Pinpoint the cell where the given text exists, returning its (X, Y) midpoint coordinate. 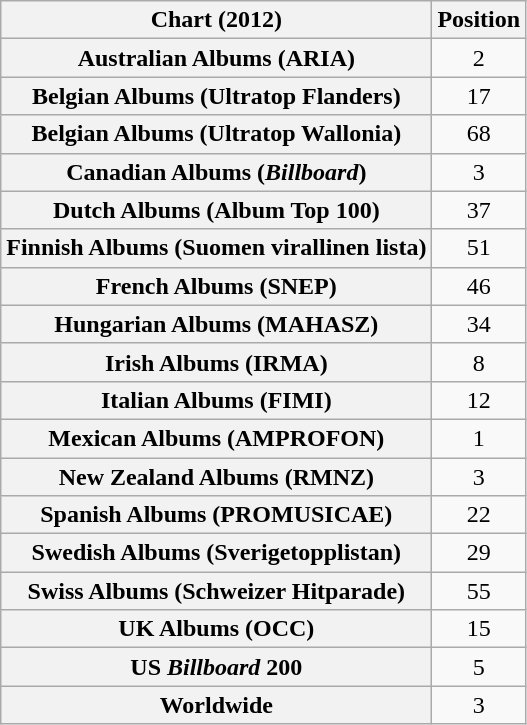
68 (479, 134)
5 (479, 667)
2 (479, 58)
34 (479, 324)
22 (479, 515)
Worldwide (216, 705)
8 (479, 362)
46 (479, 286)
55 (479, 591)
17 (479, 96)
Belgian Albums (Ultratop Flanders) (216, 96)
Hungarian Albums (MAHASZ) (216, 324)
Mexican Albums (AMPROFON) (216, 438)
51 (479, 248)
Italian Albums (FIMI) (216, 400)
Canadian Albums (Billboard) (216, 172)
Belgian Albums (Ultratop Wallonia) (216, 134)
Finnish Albums (Suomen virallinen lista) (216, 248)
Irish Albums (IRMA) (216, 362)
Swedish Albums (Sverigetopplistan) (216, 553)
1 (479, 438)
15 (479, 629)
Position (479, 20)
Dutch Albums (Album Top 100) (216, 210)
Swiss Albums (Schweizer Hitparade) (216, 591)
Chart (2012) (216, 20)
12 (479, 400)
French Albums (SNEP) (216, 286)
37 (479, 210)
US Billboard 200 (216, 667)
Spanish Albums (PROMUSICAE) (216, 515)
Australian Albums (ARIA) (216, 58)
29 (479, 553)
UK Albums (OCC) (216, 629)
New Zealand Albums (RMNZ) (216, 477)
